Pinpoint the cell where the given text exists, returning its [X, Y] midpoint coordinate. 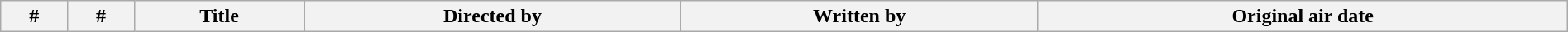
Directed by [493, 16]
Original air date [1303, 16]
Title [218, 16]
Written by [859, 16]
